Detect which cell encompasses the target text, then output its [x, y] center coordinate. 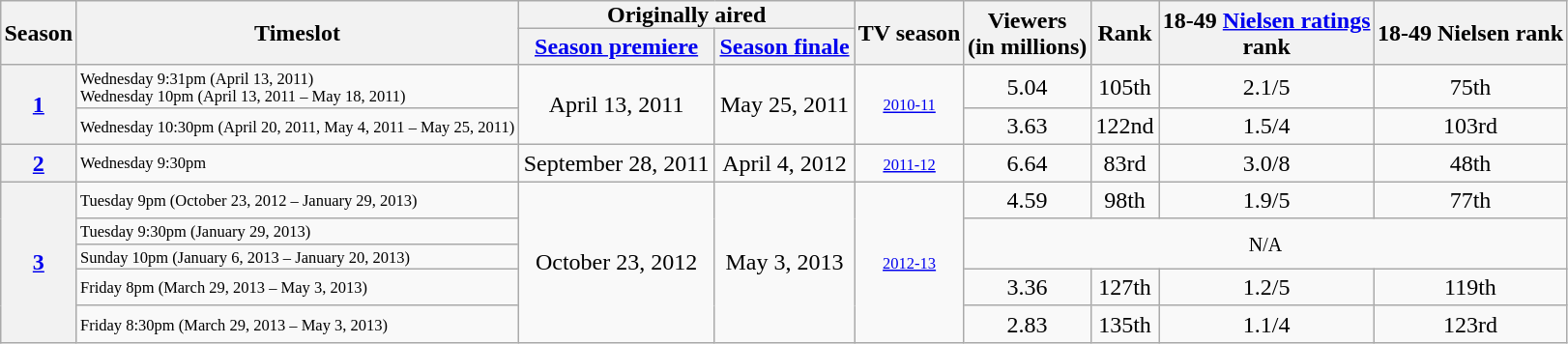
3.0/8 [1266, 163]
Season finale [785, 46]
May 3, 2013 [785, 263]
83rd [1125, 163]
1.1/4 [1266, 324]
2012-13 [909, 263]
1 [39, 104]
48th [1470, 163]
N/A [1265, 244]
3 [39, 263]
2.1/5 [1266, 86]
5.04 [1027, 86]
105th [1125, 86]
18-49 Nielsen rank [1470, 33]
77th [1470, 200]
119th [1470, 287]
Originally aired [686, 14]
Tuesday 9:30pm (January 29, 2013) [298, 231]
1.5/4 [1266, 127]
Friday 8pm (March 29, 2013 – May 3, 2013) [298, 287]
April 13, 2011 [617, 104]
Friday 8:30pm (March 29, 2013 – May 3, 2013) [298, 324]
Wednesday 9:30pm [298, 163]
3.63 [1027, 127]
Timeslot [298, 33]
Viewers(in millions) [1027, 33]
Tuesday 9pm (October 23, 2012 – January 29, 2013) [298, 200]
3.36 [1027, 287]
135th [1125, 324]
103rd [1470, 127]
Wednesday 10:30pm (April 20, 2011, May 4, 2011 – May 25, 2011) [298, 127]
Wednesday 9:31pm (April 13, 2011)Wednesday 10pm (April 13, 2011 – May 18, 2011) [298, 86]
TV season [909, 33]
Rank [1125, 33]
18-49 Nielsen ratingsrank [1266, 33]
127th [1125, 287]
123rd [1470, 324]
May 25, 2011 [785, 104]
2010-11 [909, 104]
April 4, 2012 [785, 163]
2 [39, 163]
98th [1125, 200]
75th [1470, 86]
October 23, 2012 [617, 263]
122nd [1125, 127]
September 28, 2011 [617, 163]
1.9/5 [1266, 200]
4.59 [1027, 200]
2.83 [1027, 324]
Season premiere [617, 46]
Sunday 10pm (January 6, 2013 – January 20, 2013) [298, 256]
2011-12 [909, 163]
Season [39, 33]
6.64 [1027, 163]
1.2/5 [1266, 287]
